From the cell containing the given text, extract its center point as (x, y) coordinate. 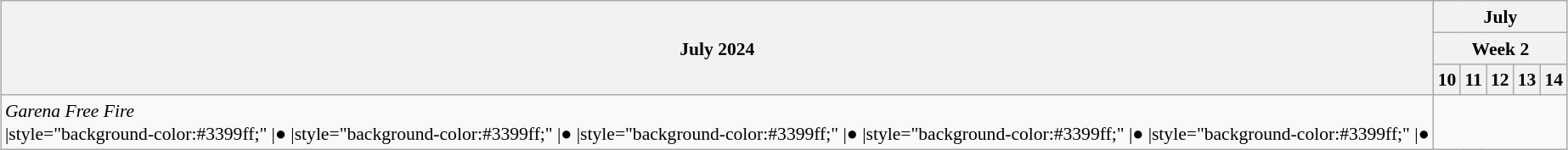
10 (1447, 80)
Week 2 (1500, 47)
July (1500, 17)
July 2024 (717, 47)
14 (1554, 80)
11 (1473, 80)
13 (1527, 80)
12 (1500, 80)
